Scan for the cell matching the given text and deliver its [X, Y] coordinate at center. 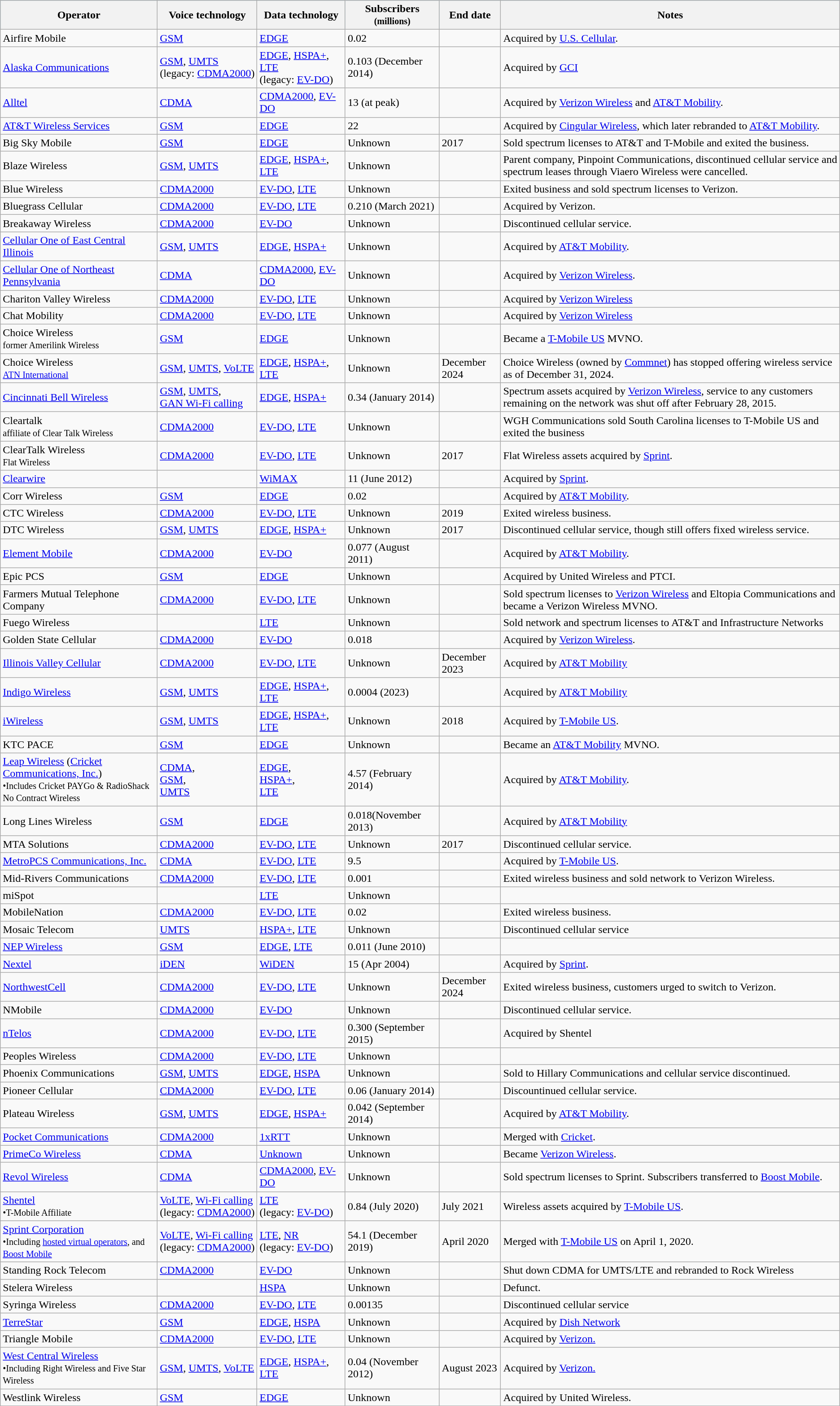
15 (Apr 2004) [392, 964]
GSM, UMTS, GAN Wi-Fi calling [207, 398]
Acquired by Shentel [670, 1033]
CTC Wireless [79, 513]
Pioneer Cellular [79, 1091]
Nextel [79, 964]
EDGE, HSPA+, LTE(legacy: EV-DO) [301, 67]
Operator [79, 15]
2018 [470, 722]
0.001 [392, 878]
Corr Wireless [79, 496]
1xRTT [301, 1137]
0.00135 [392, 1305]
NMobile [79, 1010]
Bluegrass Cellular [79, 206]
Westlink Wireless [79, 1397]
nTelos [79, 1033]
Peoples Wireless [79, 1056]
EDGE, HSPA+,LTE [301, 780]
4.57 (February 2014) [392, 780]
Merged with T-Mobile US on April 1, 2020. [670, 1241]
0.103 (December 2014) [392, 67]
Illinois Valley Cellular [79, 662]
0.018(November 2013) [392, 821]
EDGE, LTE [301, 946]
Alltel [79, 102]
Blue Wireless [79, 189]
0.042 (September 2014) [392, 1114]
Triangle Mobile [79, 1339]
miSpot [79, 895]
Notes [670, 15]
Plateau Wireless [79, 1114]
West Central Wireless •Including Right Wireless and Five Star Wireless [79, 1368]
0.04 (November 2012) [392, 1368]
Merged with Cricket. [670, 1137]
Clearwire [79, 479]
Acquired by United Wireless. [670, 1397]
22 [392, 126]
Became Verizon Wireless. [670, 1154]
0.300 (September 2015) [392, 1033]
2019 [470, 513]
Blaze Wireless [79, 166]
0.077 (August 2011) [392, 553]
Data technology [301, 15]
ClearTalk Wireless Flat Wireless [79, 456]
Voice technology [207, 15]
Alaska Communications [79, 67]
TerreStar [79, 1322]
Acquired by United Wireless and PTCI. [670, 576]
DTC Wireless [79, 530]
Exited business and sold spectrum licenses to Verizon. [670, 189]
Choice Wireless former Amerilink Wireless [79, 339]
Breakaway Wireless [79, 223]
Sold spectrum licenses to Sprint. Subscribers transferred to Boost Mobile. [670, 1177]
WiDEN [301, 964]
0.018 [392, 639]
0.34 (January 2014) [392, 398]
Sprint Corporation •Including hosted virtual operators, and Boost Mobile [79, 1241]
MTA Solutions [79, 844]
GSM, UMTS(legacy: CDMA2000) [207, 67]
AT&T Wireless Services [79, 126]
MetroPCS Communications, Inc. [79, 861]
11 (June 2012) [392, 479]
Choice WirelessATN International [79, 368]
NEP Wireless [79, 946]
Syringa Wireless [79, 1305]
Cellular One of Northeast Pennsylvania [79, 276]
Cleartalk affiliate of Clear Talk Wireless [79, 426]
Indigo Wireless [79, 692]
54.1 (December 2019) [392, 1241]
UMTS [207, 929]
April 2020 [470, 1241]
Long Lines Wireless [79, 821]
Choice Wireless (owned by Commnet) has stopped offering wireless service as of December 31, 2024. [670, 368]
iDEN [207, 964]
KTC PACE [79, 745]
HSPA+, LTE [301, 929]
0.84 (July 2020) [392, 1206]
Shut down CDMA for UMTS/LTE and rebranded to Rock Wireless [670, 1270]
End date [470, 15]
Became a T-Mobile US MVNO. [670, 339]
LTE(legacy: EV-DO) [301, 1206]
Chariton Valley Wireless [79, 298]
PrimeCo Wireless [79, 1154]
Acquired by Cingular Wireless, which later rebranded to AT&T Mobility. [670, 126]
0.210 (March 2021) [392, 206]
Cincinnati Bell Wireless [79, 398]
Stelera Wireless [79, 1288]
Sold spectrum licenses to AT&T and T-Mobile and exited the business. [670, 143]
0.0004 (2023) [392, 692]
WiMAX [301, 479]
August 2023 [470, 1368]
Acquired by U.S. Cellular. [670, 38]
13 (at peak) [392, 102]
0.011 (June 2010) [392, 946]
Airfire Mobile [79, 38]
Golden State Cellular [79, 639]
Chat Mobility [79, 316]
Phoenix Communications [79, 1073]
Revol Wireless [79, 1177]
Leap Wireless (Cricket Communications, Inc.)•Includes Cricket PAYGo & RadioShack No Contract Wireless [79, 780]
Acquired by GCI [670, 67]
Shentel •T-Mobile Affiliate [79, 1206]
Standing Rock Telecom [79, 1270]
MobileNation [79, 912]
Exited wireless business, customers urged to switch to Verizon. [670, 986]
Discountinued cellular service. [670, 1091]
Epic PCS [79, 576]
CDMA,GSM,UMTS [207, 780]
WGH Communications sold South Carolina licenses to T-Mobile US and exited the business [670, 426]
Big Sky Mobile [79, 143]
Mosaic Telecom [79, 929]
Farmers Mutual Telephone Company [79, 600]
Acquired by Verizon Wireless and AT&T Mobility. [670, 102]
Sold network and spectrum licenses to AT&T and Infrastructure Networks [670, 622]
Cellular One of East Central Illinois [79, 246]
Fuego Wireless [79, 622]
Parent company, Pinpoint Communications, discontinued cellular service and spectrum leases through Viaero Wireless were cancelled. [670, 166]
Exited wireless business and sold network to Verizon Wireless. [670, 878]
NorthwestCell [79, 986]
Pocket Communications [79, 1137]
December 2023 [470, 662]
Spectrum assets acquired by Verizon Wireless, service to any customers remaining on the network was shut off after February 28, 2015. [670, 398]
Discontinued cellular service, though still offers fixed wireless service. [670, 530]
Wireless assets acquired by T-Mobile US. [670, 1206]
Flat Wireless assets acquired by Sprint. [670, 456]
Became an AT&T Mobility MVNO. [670, 745]
HSPA [301, 1288]
0.06 (January 2014) [392, 1091]
Mid-Rivers Communications [79, 878]
iWireless [79, 722]
9.5 [392, 861]
Sold to Hillary Communications and cellular service discontinued. [670, 1073]
Defunct. [670, 1288]
Subscribers (millions) [392, 15]
Acquired by Dish Network [670, 1322]
LTE, NR (legacy: EV-DO) [301, 1241]
Sold spectrum licenses to Verizon Wireless and Eltopia Communications and became a Verizon Wireless MVNO. [670, 600]
July 2021 [470, 1206]
Element Mobile [79, 553]
